Return the (X, Y) coordinate for the center point of the cell that contains the specified text.  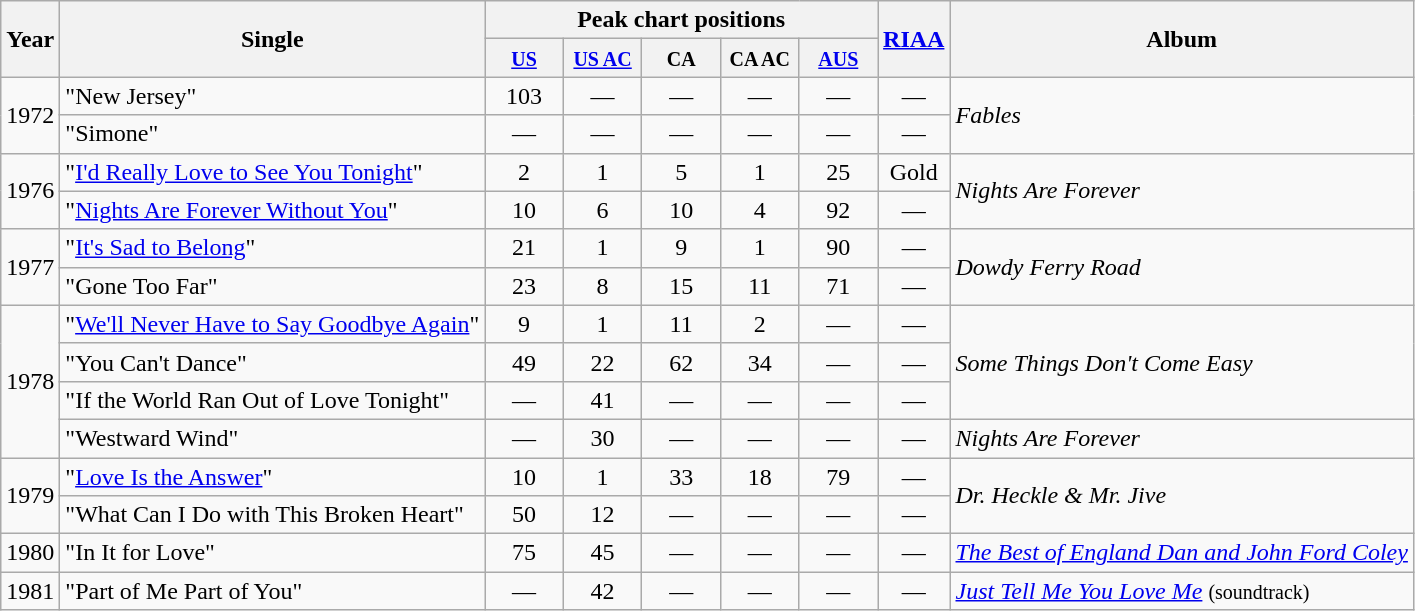
AUS (838, 58)
12 (602, 515)
CA AC (760, 58)
The Best of England Dan and John Ford Coley (1182, 553)
75 (524, 553)
"Part of Me Part of You" (272, 591)
23 (524, 286)
Year (30, 39)
30 (602, 438)
1972 (30, 115)
62 (682, 362)
34 (760, 362)
79 (838, 477)
RIAA (914, 39)
90 (838, 248)
US (524, 58)
4 (760, 210)
5 (682, 172)
Dowdy Ferry Road (1182, 267)
6 (602, 210)
"Nights Are Forever Without You" (272, 210)
1981 (30, 591)
"Simone" (272, 134)
CA (682, 58)
"What Can I Do with This Broken Heart" (272, 515)
1980 (30, 553)
42 (602, 591)
"In It for Love" (272, 553)
21 (524, 248)
Gold (914, 172)
"We'll Never Have to Say Goodbye Again" (272, 324)
"If the World Ran Out of Love Tonight" (272, 400)
18 (760, 477)
Some Things Don't Come Easy (1182, 362)
15 (682, 286)
1977 (30, 267)
1979 (30, 496)
Fables (1182, 115)
50 (524, 515)
Single (272, 39)
"New Jersey" (272, 96)
Album (1182, 39)
22 (602, 362)
25 (838, 172)
45 (602, 553)
Just Tell Me You Love Me (soundtrack) (1182, 591)
1976 (30, 191)
US AC (602, 58)
41 (602, 400)
Dr. Heckle & Mr. Jive (1182, 496)
"Westward Wind" (272, 438)
"Gone Too Far" (272, 286)
"I'd Really Love to See You Tonight" (272, 172)
1978 (30, 381)
8 (602, 286)
92 (838, 210)
33 (682, 477)
"You Can't Dance" (272, 362)
71 (838, 286)
Peak chart positions (682, 20)
49 (524, 362)
"Love Is the Answer" (272, 477)
103 (524, 96)
"It's Sad to Belong" (272, 248)
